Scan for the cell matching the given text and deliver its (x, y) coordinate at center. 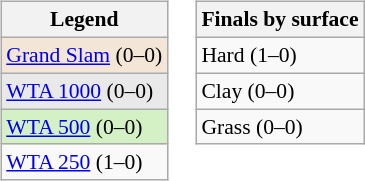
Clay (0–0) (280, 91)
Grand Slam (0–0) (84, 55)
Finals by surface (280, 20)
Grass (0–0) (280, 127)
WTA 1000 (0–0) (84, 91)
Legend (84, 20)
Hard (1–0) (280, 55)
WTA 500 (0–0) (84, 127)
WTA 250 (1–0) (84, 162)
